Extract the [X, Y] coordinate from the center of the cell holding the provided text.  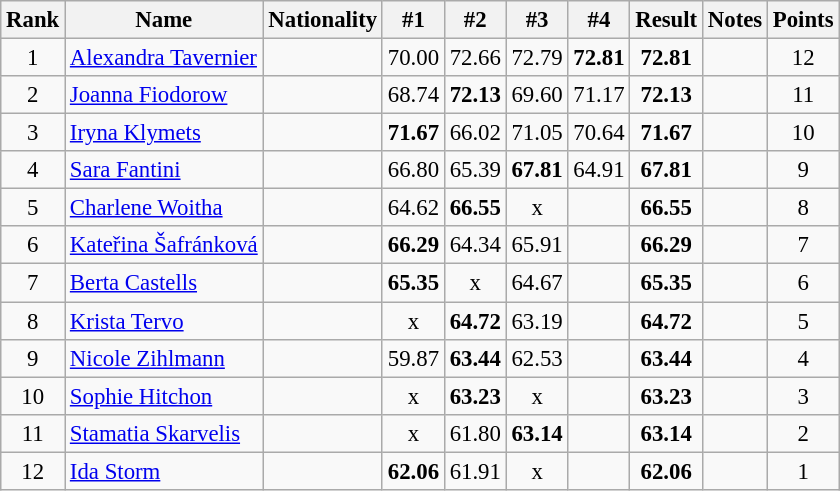
70.64 [599, 133]
66.80 [413, 170]
72.66 [475, 58]
Notes [734, 20]
64.62 [413, 208]
Berta Castells [164, 283]
Rank [33, 20]
59.87 [413, 358]
68.74 [413, 95]
72.79 [537, 58]
62.53 [537, 358]
61.80 [475, 433]
Iryna Klymets [164, 133]
#4 [599, 20]
65.39 [475, 170]
#2 [475, 20]
Charlene Woitha [164, 208]
#3 [537, 20]
Nicole Zihlmann [164, 358]
Krista Tervo [164, 321]
65.91 [537, 245]
Points [804, 20]
63.19 [537, 321]
Alexandra Tavernier [164, 58]
Nationality [322, 20]
Result [666, 20]
70.00 [413, 58]
64.91 [599, 170]
71.17 [599, 95]
Ida Storm [164, 471]
Kateřina Šafránková [164, 245]
Stamatia Skarvelis [164, 433]
69.60 [537, 95]
66.02 [475, 133]
Name [164, 20]
71.05 [537, 133]
Sara Fantini [164, 170]
Sophie Hitchon [164, 396]
64.67 [537, 283]
Joanna Fiodorow [164, 95]
#1 [413, 20]
61.91 [475, 471]
64.34 [475, 245]
